Find where the given text appears and provide that cell's center as [x, y] coordinate. 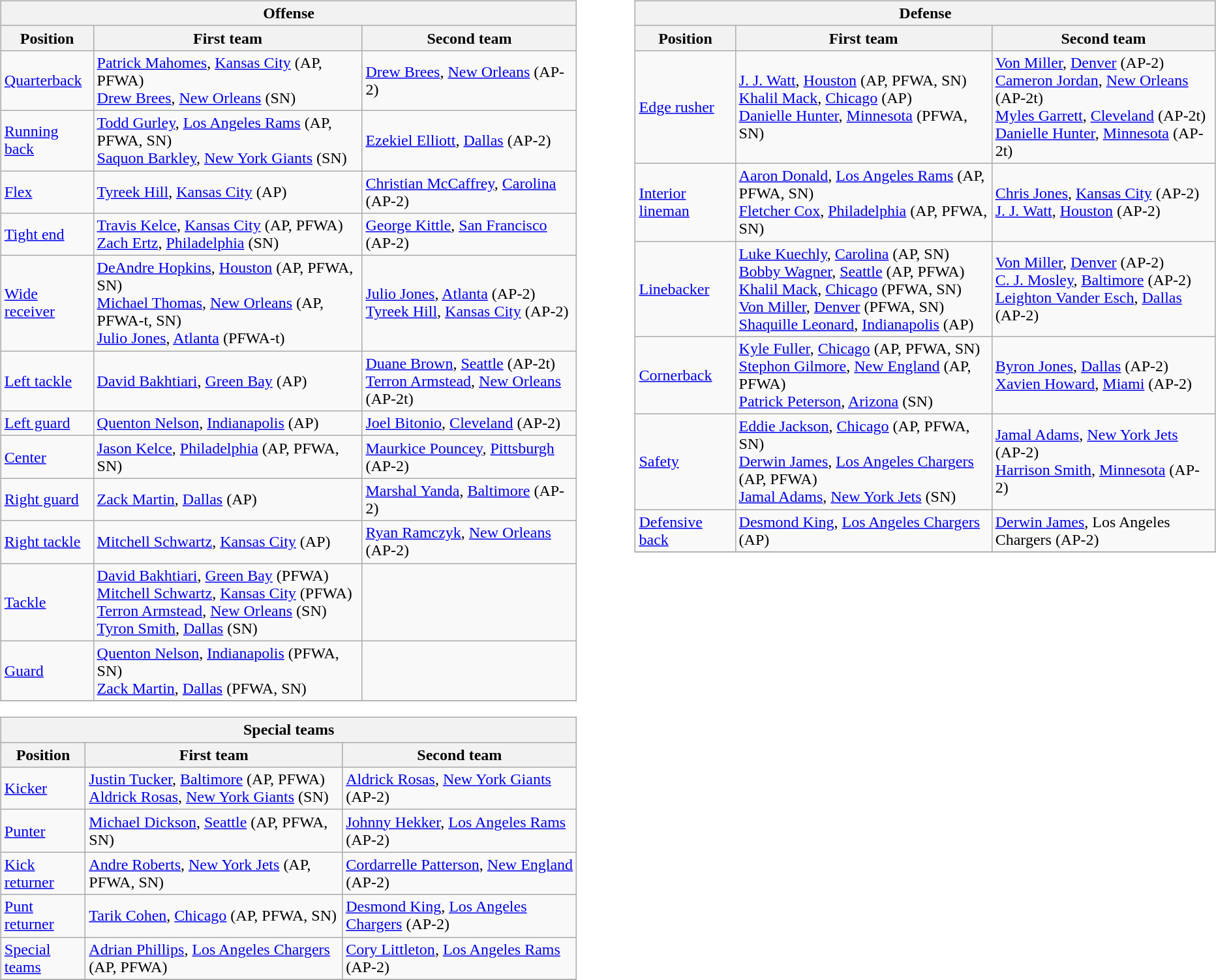
Linebacker [685, 289]
Jamal Adams, New York Jets (AP-2)Harrison Smith, Minnesota (AP-2) [1104, 462]
Kicker [43, 788]
Tackle [47, 602]
Ezekiel Elliott, Dallas (AP-2) [470, 140]
Quenton Nelson, Indianapolis (PFWA, SN)Zack Martin, Dallas (PFWA, SN) [228, 671]
Left guard [47, 423]
Offense [288, 13]
Left tackle [47, 381]
Marshal Yanda, Baltimore (AP-2) [470, 500]
Duane Brown, Seattle (AP-2t)Terron Armstead, New Orleans (AP-2t) [470, 381]
Travis Kelce, Kansas City (AP, PFWA)Zach Ertz, Philadelphia (SN) [228, 235]
Kick returner [43, 873]
Drew Brees, New Orleans (AP-2) [470, 80]
Tyreek Hill, Kansas City (AP) [228, 192]
Patrick Mahomes, Kansas City (AP, PFWA)Drew Brees, New Orleans (SN) [228, 80]
Aldrick Rosas, New York Giants (AP-2) [459, 788]
Tight end [47, 235]
Cory Littleton, Los Angeles Rams (AP-2) [459, 958]
Von Miller, Denver (AP-2)C. J. Mosley, Baltimore (AP-2)Leighton Vander Esch, Dallas (AP-2) [1104, 289]
Edge rusher [685, 107]
Johnny Hekker, Los Angeles Rams (AP-2) [459, 831]
Defensive back [685, 531]
Aaron Donald, Los Angeles Rams (AP, PFWA, SN)Fletcher Cox, Philadelphia (AP, PFWA, SN) [864, 202]
Quarterback [47, 80]
Right tackle [47, 542]
David Bakhtiari, Green Bay (PFWA)Mitchell Schwartz, Kansas City (PFWA)Terron Armstead, New Orleans (SN)Tyron Smith, Dallas (SN) [228, 602]
Tarik Cohen, Chicago (AP, PFWA, SN) [214, 916]
Guard [47, 671]
Desmond King, Los Angeles Chargers (AP) [864, 531]
Kyle Fuller, Chicago (AP, PFWA, SN)Stephon Gilmore, New England (AP, PFWA)Patrick Peterson, Arizona (SN) [864, 376]
Jason Kelce, Philadelphia (AP, PFWA, SN) [228, 457]
Center [47, 457]
Quenton Nelson, Indianapolis (AP) [228, 423]
Cornerback [685, 376]
Joel Bitonio, Cleveland (AP-2) [470, 423]
Interior lineman [685, 202]
J. J. Watt, Houston (AP, PFWA, SN)Khalil Mack, Chicago (AP) Danielle Hunter, Minnesota (PFWA, SN) [864, 107]
Adrian Phillips, Los Angeles Chargers (AP, PFWA) [214, 958]
Andre Roberts, New York Jets (AP, PFWA, SN) [214, 873]
Justin Tucker, Baltimore (AP, PFWA)Aldrick Rosas, New York Giants (SN) [214, 788]
DeAndre Hopkins, Houston (AP, PFWA, SN)Michael Thomas, New Orleans (AP, PFWA-t, SN)Julio Jones, Atlanta (PFWA-t) [228, 303]
Zack Martin, Dallas (AP) [228, 500]
Flex [47, 192]
Running back [47, 140]
Punter [43, 831]
Safety [685, 462]
Eddie Jackson, Chicago (AP, PFWA, SN)Derwin James, Los Angeles Chargers (AP, PFWA)Jamal Adams, New York Jets (SN) [864, 462]
Michael Dickson, Seattle (AP, PFWA, SN) [214, 831]
Byron Jones, Dallas (AP-2)Xavien Howard, Miami (AP-2) [1104, 376]
Desmond King, Los Angeles Chargers (AP-2) [459, 916]
Christian McCaffrey, Carolina (AP-2) [470, 192]
Maurkice Pouncey, Pittsburgh (AP-2) [470, 457]
Mitchell Schwartz, Kansas City (AP) [228, 542]
George Kittle, San Francisco (AP-2) [470, 235]
Julio Jones, Atlanta (AP-2)Tyreek Hill, Kansas City (AP-2) [470, 303]
Punt returner [43, 916]
Von Miller, Denver (AP-2)Cameron Jordan, New Orleans (AP-2t)Myles Garrett, Cleveland (AP-2t)Danielle Hunter, Minnesota (AP-2t) [1104, 107]
Ryan Ramczyk, New Orleans (AP-2) [470, 542]
Wide receiver [47, 303]
David Bakhtiari, Green Bay (AP) [228, 381]
Right guard [47, 500]
Chris Jones, Kansas City (AP-2)J. J. Watt, Houston (AP-2) [1104, 202]
Cordarrelle Patterson, New England (AP-2) [459, 873]
Defense [925, 13]
Derwin James, Los Angeles Chargers (AP-2) [1104, 531]
Todd Gurley, Los Angeles Rams (AP, PFWA, SN)Saquon Barkley, New York Giants (SN) [228, 140]
